Scan for the cell matching the given text and deliver its (X, Y) coordinate at center. 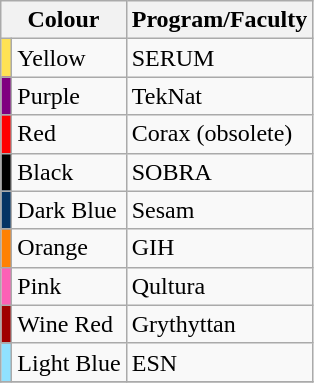
GIH (220, 248)
SOBRA (220, 172)
TekNat (220, 96)
Program/Faculty (220, 20)
Black (69, 172)
Dark Blue (69, 210)
Yellow (69, 58)
Colour (64, 20)
Wine Red (69, 324)
ESN (220, 362)
Pink (69, 286)
Qultura (220, 286)
Orange (69, 248)
Purple (69, 96)
Corax (obsolete) (220, 134)
Sesam (220, 210)
Grythyttan (220, 324)
Red (69, 134)
Light Blue (69, 362)
SERUM (220, 58)
